Scan for the cell matching the given text and deliver its [X, Y] coordinate at center. 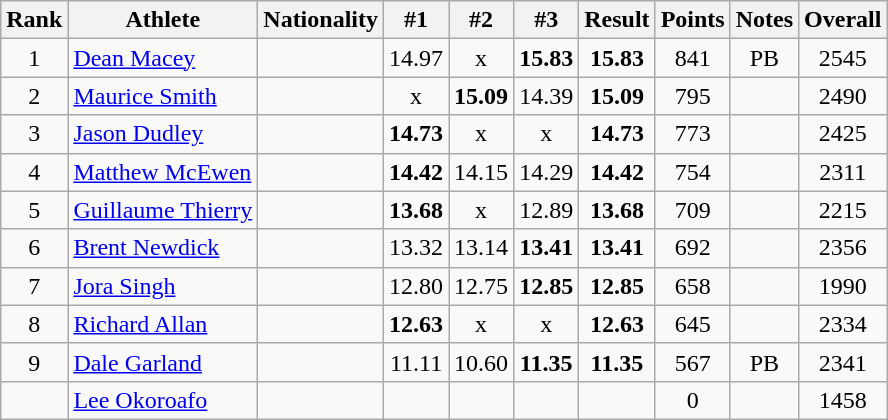
2425 [843, 134]
Dale Garland [163, 362]
Notes [764, 20]
Athlete [163, 20]
#3 [546, 20]
Guillaume Thierry [163, 210]
14.15 [482, 172]
12.75 [482, 286]
773 [692, 134]
Nationality [321, 20]
0 [692, 400]
2356 [843, 248]
658 [692, 286]
7 [34, 286]
1990 [843, 286]
Rank [34, 20]
14.29 [546, 172]
692 [692, 248]
Maurice Smith [163, 96]
841 [692, 58]
2215 [843, 210]
Points [692, 20]
13.14 [482, 248]
1 [34, 58]
13.32 [416, 248]
1458 [843, 400]
14.39 [546, 96]
Matthew McEwen [163, 172]
Richard Allan [163, 324]
12.89 [546, 210]
5 [34, 210]
2545 [843, 58]
Brent Newdick [163, 248]
Jora Singh [163, 286]
#1 [416, 20]
795 [692, 96]
Result [617, 20]
709 [692, 210]
11.11 [416, 362]
10.60 [482, 362]
Jason Dudley [163, 134]
2311 [843, 172]
9 [34, 362]
Overall [843, 20]
754 [692, 172]
Lee Okoroafo [163, 400]
#2 [482, 20]
6 [34, 248]
2341 [843, 362]
Dean Macey [163, 58]
3 [34, 134]
8 [34, 324]
4 [34, 172]
12.80 [416, 286]
2334 [843, 324]
567 [692, 362]
645 [692, 324]
2 [34, 96]
2490 [843, 96]
14.97 [416, 58]
